Locate the cell with the specified text and output its [x, y] center coordinate. 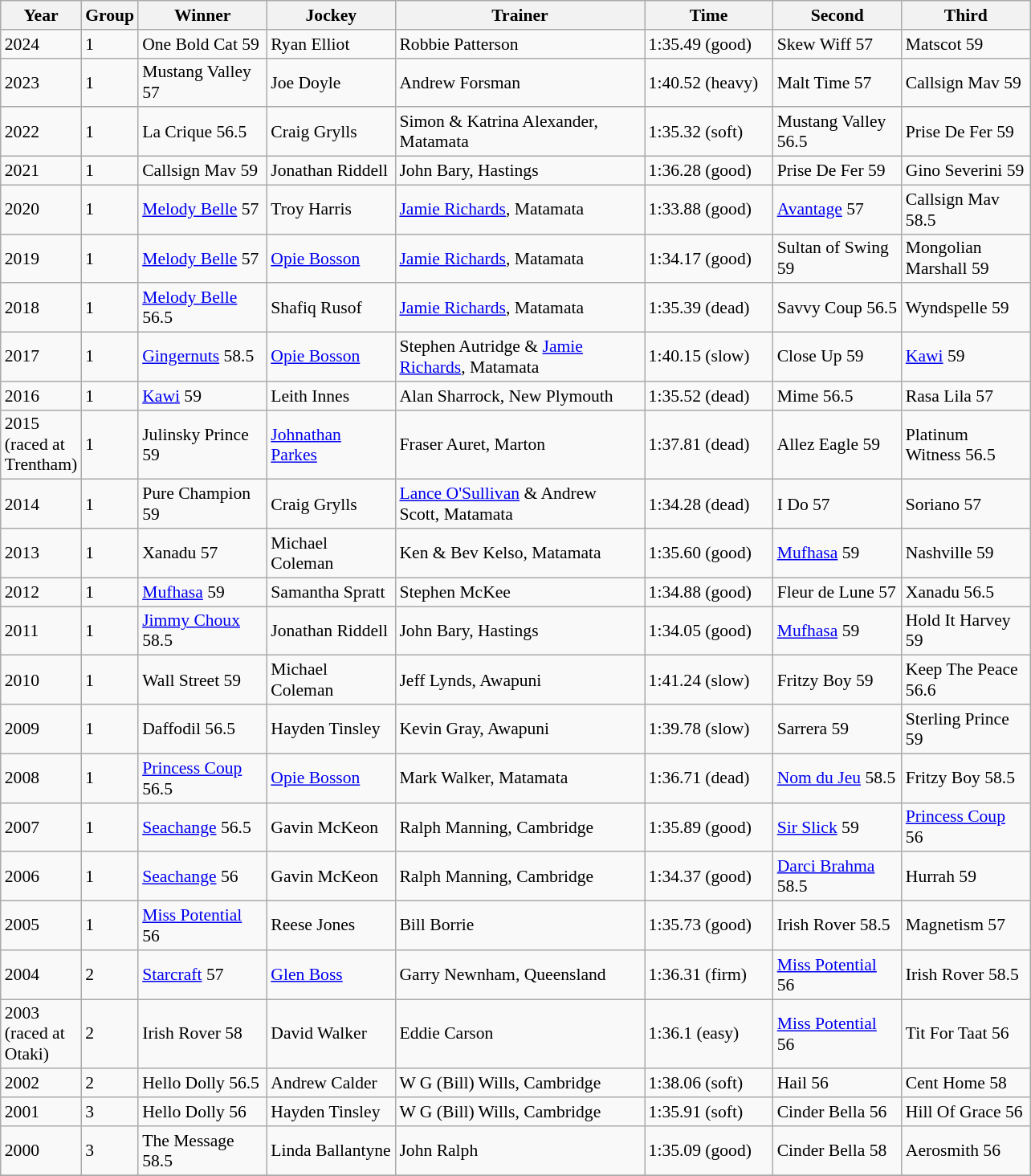
The Message 58.5 [202, 1150]
Cent Home 58 [966, 1084]
Jeff Lynds, Awapuni [520, 680]
Trainer [520, 15]
Hello Dolly 56 [202, 1112]
Hold It Harvey 59 [966, 631]
1:33.88 (good) [709, 209]
2005 [41, 925]
2016 [41, 396]
2010 [41, 680]
2002 [41, 1084]
Samantha Spratt [331, 592]
Gino Severini 59 [966, 171]
2022 [41, 132]
Ken & Bev Kelso, Matamata [520, 553]
Sterling Prince 59 [966, 729]
Malt Time 57 [837, 82]
Matscot 59 [966, 44]
2018 [41, 308]
Mustang Valley 56.5 [837, 132]
1:34.88 (good) [709, 592]
Hurrah 59 [966, 877]
2017 [41, 357]
2008 [41, 778]
Princess Coup 56.5 [202, 778]
2003 (raced at Otaki) [41, 1035]
Skew Wiff 57 [837, 44]
Alan Sharrock, New Plymouth [520, 396]
Close Up 59 [837, 357]
Winner [202, 15]
1:35.52 (dead) [709, 396]
Keep The Peace 56.6 [966, 680]
1:36.1 (easy) [709, 1035]
Hail 56 [837, 1084]
Simon & Katrina Alexander, Matamata [520, 132]
Wyndspelle 59 [966, 308]
Fritzy Boy 59 [837, 680]
1:35.39 (dead) [709, 308]
1:35.09 (good) [709, 1150]
Xanadu 57 [202, 553]
Johnathan Parkes [331, 445]
1:35.89 (good) [709, 827]
Kevin Gray, Awapuni [520, 729]
1:35.49 (good) [709, 44]
Leith Innes [331, 396]
1:39.78 (slow) [709, 729]
2012 [41, 592]
Cinder Bella 56 [837, 1112]
1:34.28 (dead) [709, 504]
Gingernuts 58.5 [202, 357]
Fraser Auret, Marton [520, 445]
Melody Belle 56.5 [202, 308]
Mark Walker, Matamata [520, 778]
1:41.24 (slow) [709, 680]
Julinsky Prince 59 [202, 445]
Rasa Lila 57 [966, 396]
Third [966, 15]
Stephen Autridge & Jamie Richards, Matamata [520, 357]
Darci Brahma 58.5 [837, 877]
Reese Jones [331, 925]
Time [709, 15]
Fleur de Lune 57 [837, 592]
Stephen McKee [520, 592]
2014 [41, 504]
2009 [41, 729]
1:34.17 (good) [709, 259]
Nom du Jeu 58.5 [837, 778]
2000 [41, 1150]
Wall Street 59 [202, 680]
Troy Harris [331, 209]
1:35.32 (soft) [709, 132]
Glen Boss [331, 975]
Tit For Taat 56 [966, 1035]
2006 [41, 877]
I Do 57 [837, 504]
2013 [41, 553]
1:34.37 (good) [709, 877]
Fritzy Boy 58.5 [966, 778]
Soriano 57 [966, 504]
Ryan Elliot [331, 44]
Magnetism 57 [966, 925]
Year [41, 15]
Xanadu 56.5 [966, 592]
1:36.71 (dead) [709, 778]
Daffodil 56.5 [202, 729]
Jockey [331, 15]
Garry Newnham, Queensland [520, 975]
2001 [41, 1112]
Mustang Valley 57 [202, 82]
Sir Slick 59 [837, 827]
2020 [41, 209]
Joe Doyle [331, 82]
1:35.91 (soft) [709, 1112]
2019 [41, 259]
2011 [41, 631]
Hello Dolly 56.5 [202, 1084]
1:38.06 (soft) [709, 1084]
Linda Ballantyne [331, 1150]
1:36.28 (good) [709, 171]
Platinum Witness 56.5 [966, 445]
Andrew Forsman [520, 82]
Aerosmith 56 [966, 1150]
Group [109, 15]
Shafiq Rusof [331, 308]
2023 [41, 82]
1:35.73 (good) [709, 925]
Mime 56.5 [837, 396]
Sultan of Swing 59 [837, 259]
1:40.15 (slow) [709, 357]
1:36.31 (firm) [709, 975]
1:40.52 (heavy) [709, 82]
John Ralph [520, 1150]
1:37.81 (dead) [709, 445]
David Walker [331, 1035]
Irish Rover 58 [202, 1035]
Bill Borrie [520, 925]
2024 [41, 44]
Pure Champion 59 [202, 504]
One Bold Cat 59 [202, 44]
2007 [41, 827]
Savvy Coup 56.5 [837, 308]
La Crique 56.5 [202, 132]
Sarrera 59 [837, 729]
Starcraft 57 [202, 975]
Callsign Mav 58.5 [966, 209]
Hill Of Grace 56 [966, 1112]
Seachange 56.5 [202, 827]
Robbie Patterson [520, 44]
2015 (raced at Trentham) [41, 445]
Allez Eagle 59 [837, 445]
1:34.05 (good) [709, 631]
Nashville 59 [966, 553]
Avantage 57 [837, 209]
Andrew Calder [331, 1084]
Seachange 56 [202, 877]
Second [837, 15]
2021 [41, 171]
Lance O'Sullivan & Andrew Scott, Matamata [520, 504]
Cinder Bella 58 [837, 1150]
1:35.60 (good) [709, 553]
Eddie Carson [520, 1035]
2004 [41, 975]
Princess Coup 56 [966, 827]
Jimmy Choux 58.5 [202, 631]
Mongolian Marshall 59 [966, 259]
